Return [X, Y] of the center of cell containing provided text 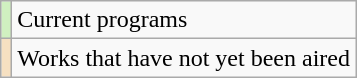
Current programs [184, 20]
Works that have not yet been aired [184, 58]
